Capture the cell that displays the provided text and extract its (X, Y) central coordinate. 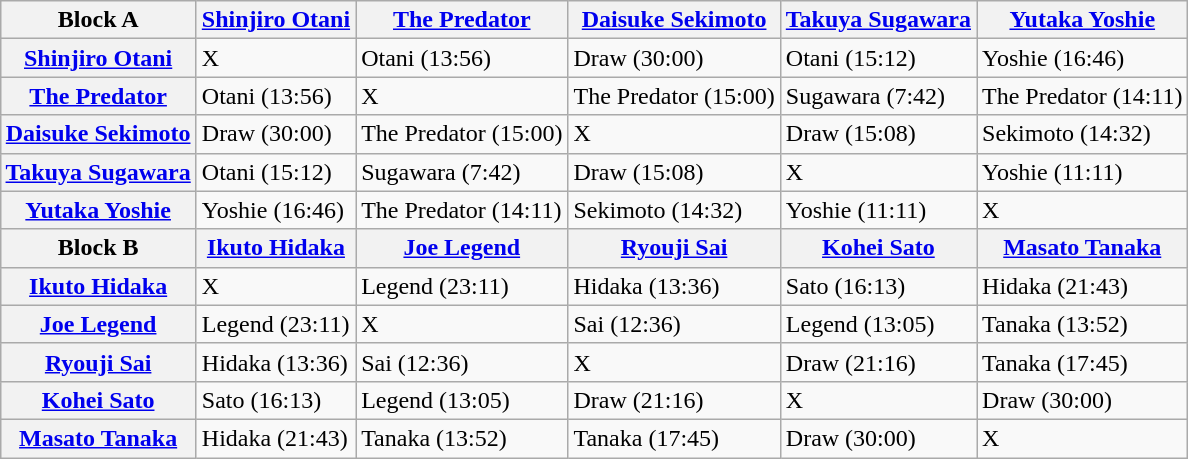
Block B (98, 248)
Block A (98, 20)
